From the cell containing the given text, extract its center point as [X, Y] coordinate. 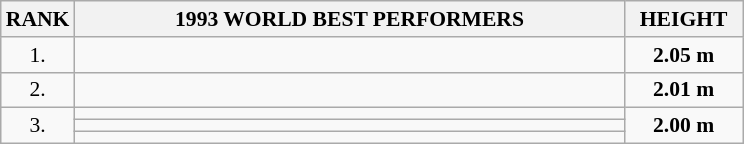
2.01 m [684, 90]
2.05 m [684, 55]
1993 WORLD BEST PERFORMERS [349, 19]
3. [38, 126]
1. [38, 55]
RANK [38, 19]
2.00 m [684, 126]
HEIGHT [684, 19]
2. [38, 90]
